Capture the cell that displays the provided text and extract its (X, Y) central coordinate. 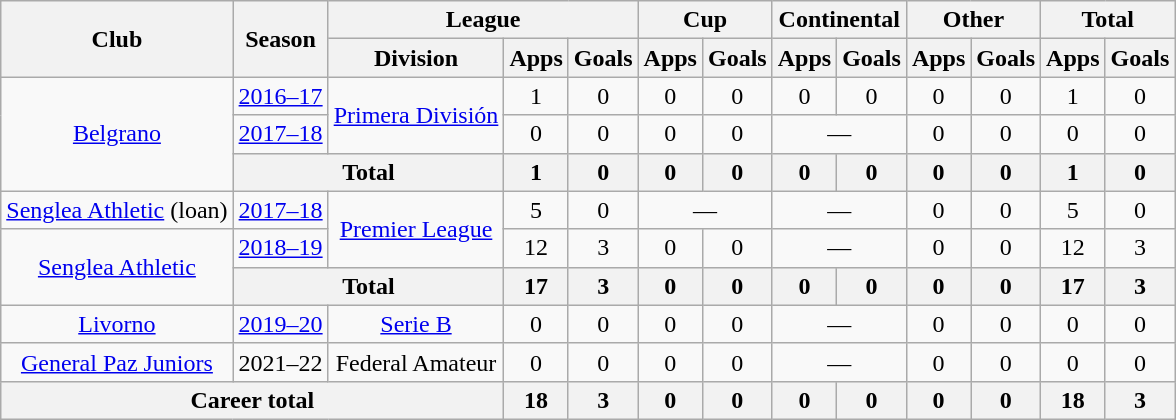
General Paz Juniors (117, 362)
Club (117, 39)
Primera División (416, 115)
2018–19 (280, 248)
Other (973, 20)
Livorno (117, 324)
Cup (705, 20)
Career total (252, 400)
Division (416, 58)
Serie B (416, 324)
Senglea Athletic (117, 267)
2016–17 (280, 96)
Premier League (416, 229)
2019–20 (280, 324)
Belgrano (117, 134)
Continental (839, 20)
Season (280, 39)
League (483, 20)
Senglea Athletic (loan) (117, 210)
2021–22 (280, 362)
Federal Amateur (416, 362)
